Capture the cell that displays the provided text and extract its (X, Y) central coordinate. 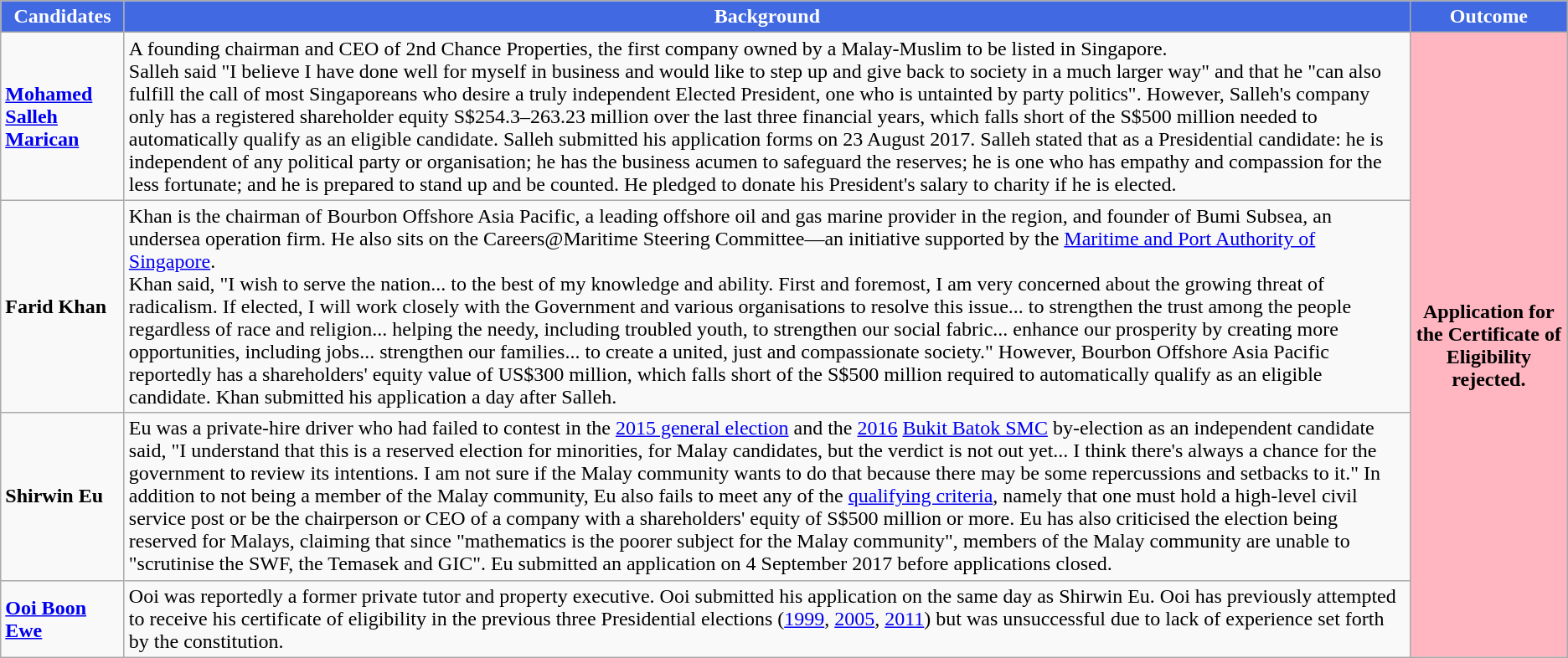
Background (767, 17)
Application for the Certificate of Eligibility rejected. (1489, 345)
Mohamed Salleh Marican (63, 116)
Farid Khan (63, 306)
Outcome (1489, 17)
Shirwin Eu (63, 496)
Ooi Boon Ewe (63, 619)
Candidates (63, 17)
